Pinpoint the cell where the given text exists, returning its (x, y) midpoint coordinate. 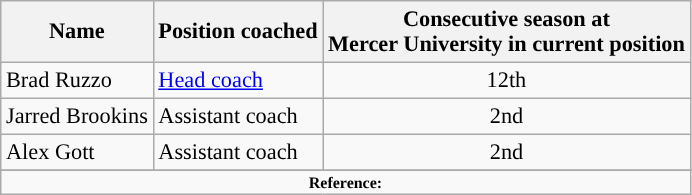
Brad Ruzzo (77, 80)
Consecutive season atMercer University in current position (506, 32)
Position coached (238, 32)
12th (506, 80)
Alex Gott (77, 152)
Jarred Brookins (77, 116)
Reference: (346, 182)
Name (77, 32)
Head coach (238, 80)
